Search for the cell housing the specified text and yield its [x, y] center coordinate. 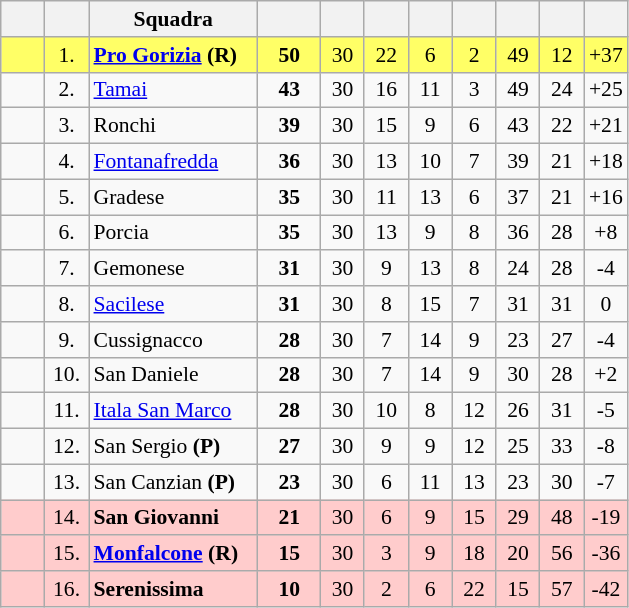
57 [562, 589]
56 [562, 554]
25 [518, 447]
5. [67, 197]
+16 [606, 197]
33 [562, 447]
1. [67, 55]
20 [518, 554]
16 [386, 90]
Gradese [172, 197]
9. [67, 340]
-36 [606, 554]
Gemonese [172, 269]
7. [67, 269]
Itala San Marco [172, 411]
10. [67, 375]
-7 [606, 482]
48 [562, 518]
-5 [606, 411]
16. [67, 589]
11. [67, 411]
50 [290, 55]
Squadra [172, 19]
-19 [606, 518]
+8 [606, 233]
San Sergio (P) [172, 447]
Pro Gorizia (R) [172, 55]
+21 [606, 126]
18 [474, 554]
8. [67, 304]
San Giovanni [172, 518]
-42 [606, 589]
14. [67, 518]
3. [67, 126]
15. [67, 554]
+25 [606, 90]
+2 [606, 375]
4. [67, 162]
37 [518, 197]
12. [67, 447]
Porcia [172, 233]
0 [606, 304]
Serenissima [172, 589]
Cussignacco [172, 340]
Monfalcone (R) [172, 554]
Ronchi [172, 126]
26 [518, 411]
2. [67, 90]
Fontanafredda [172, 162]
San Canzian (P) [172, 482]
29 [518, 518]
13. [67, 482]
Sacilese [172, 304]
+18 [606, 162]
Tamai [172, 90]
6. [67, 233]
-8 [606, 447]
+37 [606, 55]
San Daniele [172, 375]
